Pinpoint the cell where the given text exists, returning its (x, y) midpoint coordinate. 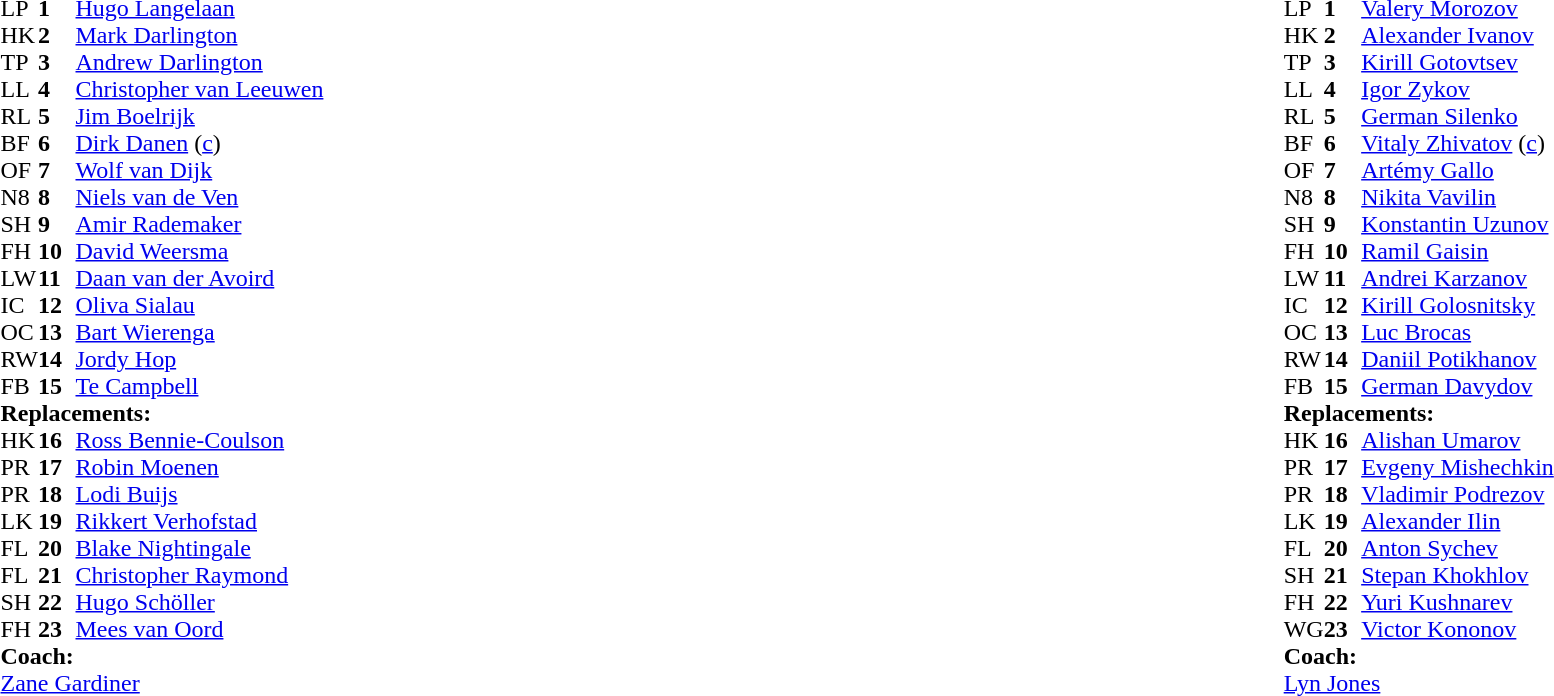
Konstantin Uzunov (1458, 224)
Oliva Sialau (200, 306)
Robin Moenen (200, 468)
Mees van Oord (200, 630)
Dirk Danen (c) (200, 144)
Blake Nightingale (200, 548)
Christopher van Leeuwen (200, 90)
Vladimir Podrezov (1458, 494)
David Weersma (200, 252)
Te Campbell (200, 386)
Anton Sychev (1458, 548)
Jim Boelrijk (200, 116)
Ramil Gaisin (1458, 252)
German Davydov (1458, 386)
Niels van de Ven (200, 198)
Rikkert Verhofstad (200, 522)
Amir Rademaker (200, 224)
Andrei Karzanov (1458, 278)
Alexander Ivanov (1458, 36)
Mark Darlington (200, 36)
Alexander Ilin (1458, 522)
Andrew Darlington (200, 62)
Stepan Khokhlov (1458, 576)
Daan van der Avoird (200, 278)
Lodi Buijs (200, 494)
Bart Wierenga (200, 332)
Vitaly Zhivatov (c) (1458, 144)
Igor Zykov (1458, 90)
Victor Kononov (1458, 630)
Wolf van Dijk (200, 170)
Kirill Golosnitsky (1458, 306)
Nikita Vavilin (1458, 198)
Luc Brocas (1458, 332)
Alishan Umarov (1458, 440)
Yuri Kushnarev (1458, 602)
Hugo Schöller (200, 602)
Evgeny Mishechkin (1458, 468)
Daniil Potikhanov (1458, 360)
Ross Bennie-Coulson (200, 440)
Kirill Gotovtsev (1458, 62)
German Silenko (1458, 116)
Christopher Raymond (200, 576)
Jordy Hop (200, 360)
Artémy Gallo (1458, 170)
WG (1304, 630)
